Scan for the cell matching the given text and deliver its (x, y) coordinate at center. 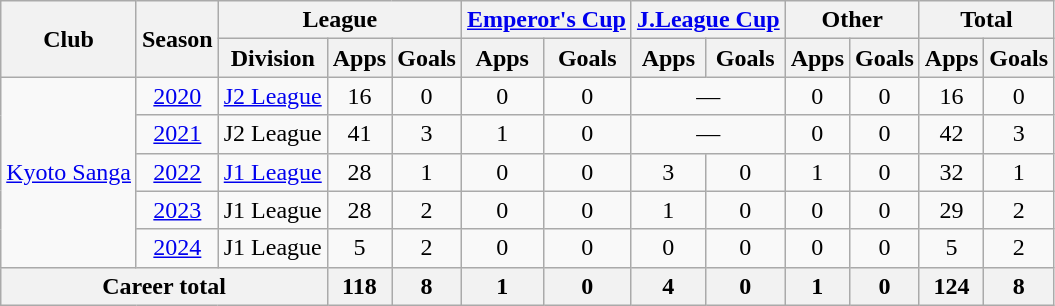
Emperor's Cup (546, 20)
2020 (177, 96)
2021 (177, 134)
118 (359, 286)
4 (668, 286)
League (340, 20)
Total (986, 20)
124 (951, 286)
Club (69, 39)
Career total (164, 286)
41 (359, 134)
2023 (177, 210)
2024 (177, 248)
29 (951, 210)
Kyoto Sanga (69, 172)
42 (951, 134)
J.League Cup (708, 20)
Season (177, 39)
Other (852, 20)
Division (272, 58)
32 (951, 172)
2022 (177, 172)
